Provide the [x, y] coordinate of the cell's center where the given text is located.  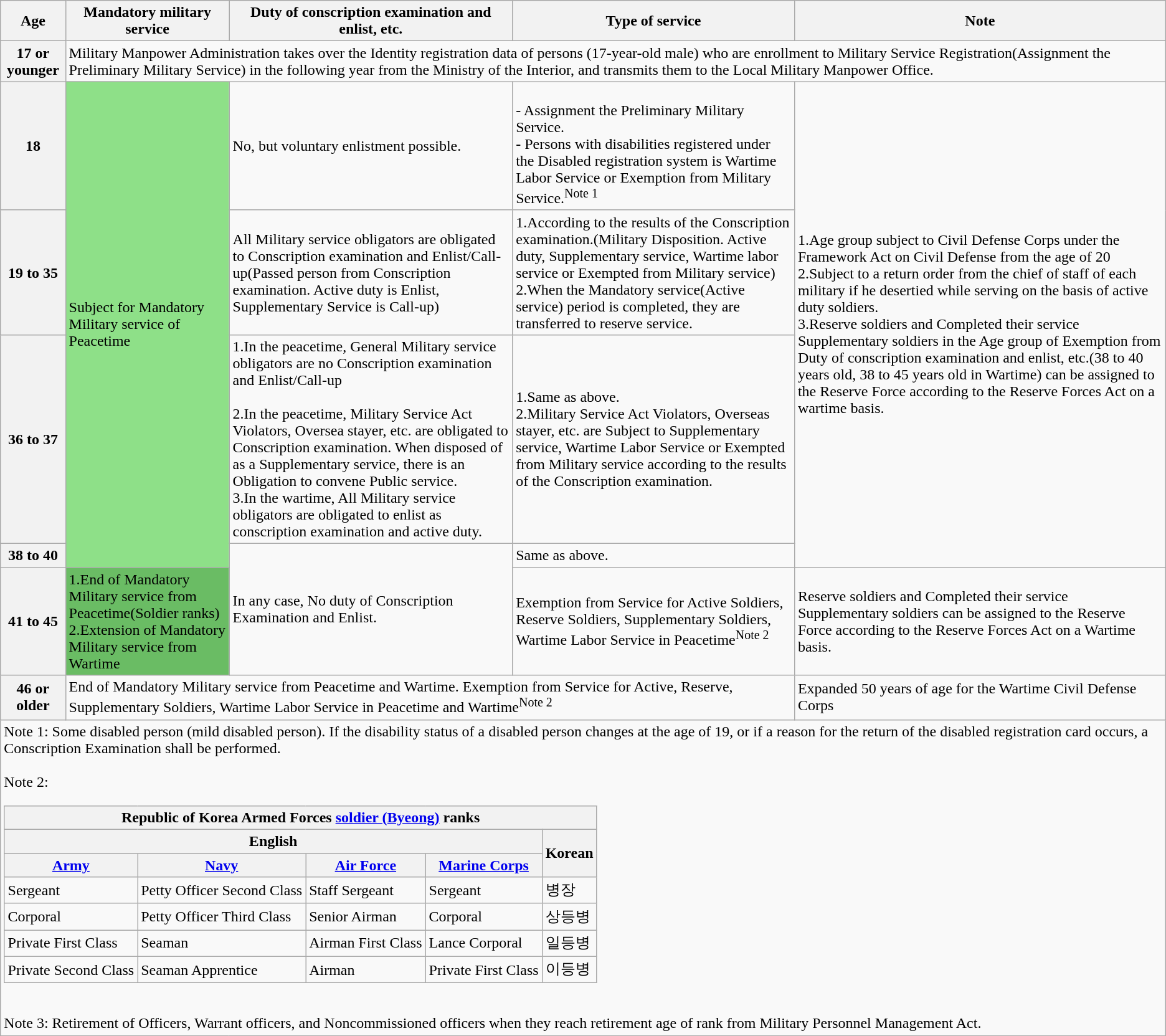
Duty of conscription examination and enlist, etc. [371, 21]
41 to 45 [33, 622]
일등병 [569, 943]
Lance Corporal [483, 943]
18 [33, 146]
이등병 [569, 969]
English [273, 842]
Senior Airman [366, 917]
38 to 40 [33, 556]
Expanded 50 years of age for the Wartime Civil Defense Corps [980, 698]
Airman [366, 969]
Marine Corps [483, 865]
Mandatory military service [147, 21]
Army [71, 865]
Staff Sergeant [366, 891]
46 or older [33, 698]
Petty Officer Third Class [222, 917]
Private Second Class [71, 969]
Seaman Apprentice [222, 969]
1.End of Mandatory Military service from Peacetime(Soldier ranks)2.Extension of Mandatory Military service from Wartime [147, 622]
Airman First Class [366, 943]
Same as above. [654, 556]
Exemption from Service for Active Soldiers, Reserve Soldiers, Supplementary Soldiers, Wartime Labor Service in PeacetimeNote 2 [654, 622]
Navy [222, 865]
Petty Officer Second Class [222, 891]
Subject for Mandatory Military service of Peacetime [147, 325]
No, but voluntary enlistment possible. [371, 146]
Age [33, 21]
17 or younger [33, 61]
Type of service [654, 21]
병장 [569, 891]
In any case, No duty of Conscription Examination and Enlist. [371, 609]
Republic of Korea Armed Forces soldier (Byeong) ranks [300, 818]
Korean [569, 853]
상등병 [569, 917]
19 to 35 [33, 272]
Air Force [366, 865]
36 to 37 [33, 439]
Seaman [222, 943]
Note [980, 21]
